From the cell containing the given text, extract its center point as [X, Y] coordinate. 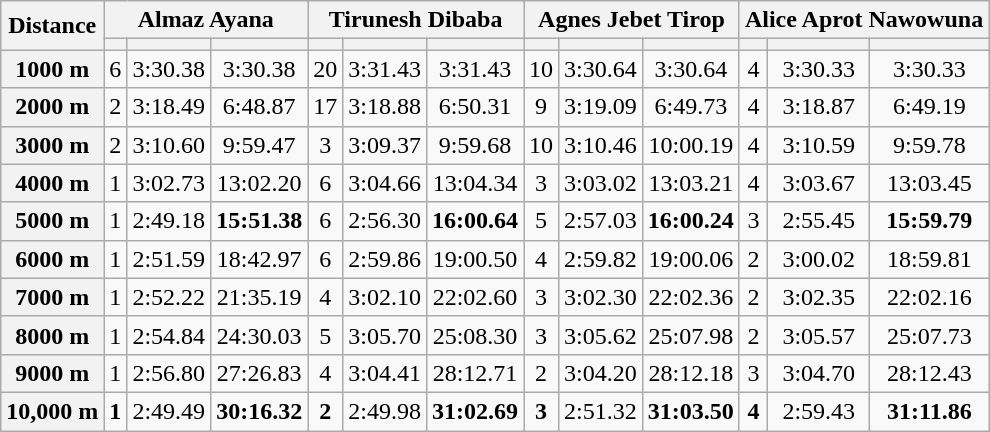
4000 m [52, 183]
2:57.03 [601, 221]
28:12.71 [474, 373]
2:55.45 [819, 221]
2:49.18 [169, 221]
3:04.70 [819, 373]
18:42.97 [260, 259]
2:59.86 [385, 259]
Agnes Jebet Tirop [632, 20]
3:18.88 [385, 107]
13:02.20 [260, 183]
3:18.87 [819, 107]
31:11.86 [930, 411]
1000 m [52, 69]
3:04.41 [385, 373]
5000 m [52, 221]
3:03.67 [819, 183]
7000 m [52, 297]
9:59.68 [474, 145]
2:56.80 [169, 373]
18:59.81 [930, 259]
15:51.38 [260, 221]
3:18.49 [169, 107]
22:02.60 [474, 297]
Almaz Ayana [206, 20]
2:54.84 [169, 335]
17 [326, 107]
3:05.70 [385, 335]
9 [542, 107]
3:04.20 [601, 373]
6000 m [52, 259]
2:51.59 [169, 259]
3:05.57 [819, 335]
22:02.36 [690, 297]
3:00.02 [819, 259]
3:02.30 [601, 297]
2000 m [52, 107]
Tirunesh Dibaba [416, 20]
27:26.83 [260, 373]
22:02.16 [930, 297]
28:12.18 [690, 373]
3:02.73 [169, 183]
21:35.19 [260, 297]
9:59.78 [930, 145]
3:19.09 [601, 107]
25:08.30 [474, 335]
3:10.60 [169, 145]
10:00.19 [690, 145]
15:59.79 [930, 221]
3:04.66 [385, 183]
8000 m [52, 335]
2:49.98 [385, 411]
2:59.82 [601, 259]
6:50.31 [474, 107]
3:02.35 [819, 297]
2:52.22 [169, 297]
31:02.69 [474, 411]
6:49.19 [930, 107]
28:12.43 [930, 373]
16:00.24 [690, 221]
3:09.37 [385, 145]
3000 m [52, 145]
30:16.32 [260, 411]
16:00.64 [474, 221]
Alice Aprot Nawowuna [864, 20]
Distance [52, 26]
2:49.49 [169, 411]
6:48.87 [260, 107]
31:03.50 [690, 411]
13:03.21 [690, 183]
2:56.30 [385, 221]
25:07.98 [690, 335]
9:59.47 [260, 145]
13:03.45 [930, 183]
2:59.43 [819, 411]
25:07.73 [930, 335]
3:10.59 [819, 145]
19:00.50 [474, 259]
3:02.10 [385, 297]
2:51.32 [601, 411]
19:00.06 [690, 259]
3:03.02 [601, 183]
24:30.03 [260, 335]
10,000 m [52, 411]
3:05.62 [601, 335]
6:49.73 [690, 107]
9000 m [52, 373]
20 [326, 69]
3:10.46 [601, 145]
13:04.34 [474, 183]
